Return the [X, Y] coordinate for the center point of the cell that contains the specified text.  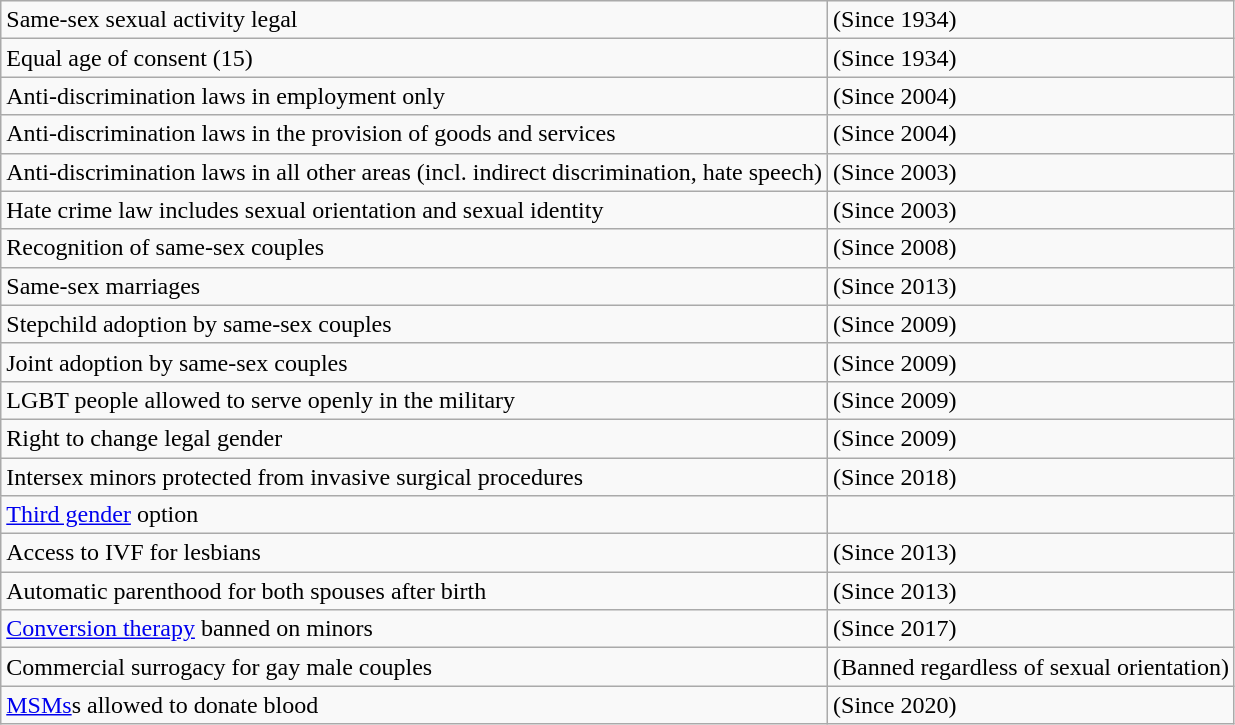
Intersex minors protected from invasive surgical procedures [414, 477]
Recognition of same-sex couples [414, 248]
(Since 2018) [1032, 477]
Conversion therapy banned on minors [414, 629]
(Since 2008) [1032, 248]
(Since 2017) [1032, 629]
(Banned regardless of sexual orientation) [1032, 667]
Same-sex marriages [414, 286]
Third gender option [414, 515]
LGBT people allowed to serve openly in the military [414, 400]
Hate crime law includes sexual orientation and sexual identity [414, 210]
Stepchild adoption by same-sex couples [414, 324]
Anti-discrimination laws in all other areas (incl. indirect discrimination, hate speech) [414, 172]
Joint adoption by same-sex couples [414, 362]
MSMss allowed to donate blood [414, 705]
Access to IVF for lesbians [414, 553]
Equal age of consent (15) [414, 58]
Anti-discrimination laws in employment only [414, 96]
Anti-discrimination laws in the provision of goods and services [414, 134]
(Since 2020) [1032, 705]
Automatic parenthood for both spouses after birth [414, 591]
Same-sex sexual activity legal [414, 20]
Right to change legal gender [414, 438]
Commercial surrogacy for gay male couples [414, 667]
